Identify which cell holds the provided text, then report its [X, Y] central coordinate. 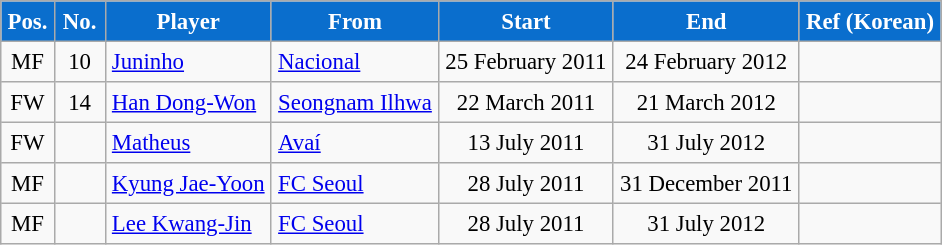
No. [80, 21]
Han Dong-Won [188, 102]
Kyung Jae-Yoon [188, 183]
31 December 2011 [706, 183]
Ref (Korean) [870, 21]
End [706, 21]
10 [80, 61]
Pos. [28, 21]
Lee Kwang-Jin [188, 223]
21 March 2012 [706, 102]
Player [188, 21]
13 July 2011 [526, 142]
Juninho [188, 61]
25 February 2011 [526, 61]
22 March 2011 [526, 102]
14 [80, 102]
Avaí [354, 142]
Start [526, 21]
From [354, 21]
24 February 2012 [706, 61]
Nacional [354, 61]
Seongnam Ilhwa [354, 102]
Matheus [188, 142]
